Provide the (x, y) coordinate of the cell's center where the given text is located.  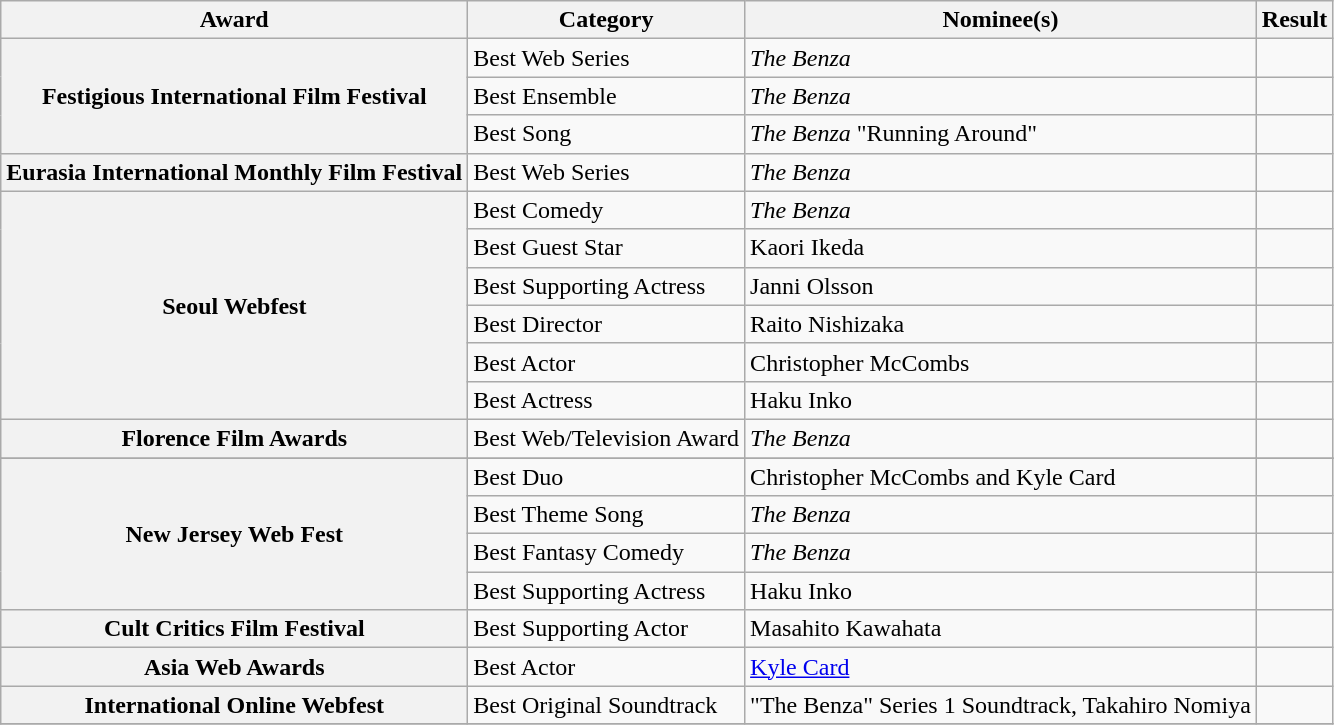
Best Director (606, 324)
Masahito Kawahata (1001, 629)
Kyle Card (1001, 667)
Best Guest Star (606, 248)
Seoul Webfest (234, 305)
Eurasia International Monthly Film Festival (234, 172)
International Online Webfest (234, 705)
Best Supporting Actor (606, 629)
New Jersey Web Fest (234, 534)
Category (606, 20)
Best Theme Song (606, 515)
Nominee(s) (1001, 20)
Cult Critics Film Festival (234, 629)
Christopher McCombs and Kyle Card (1001, 477)
The Benza "Running Around" (1001, 134)
Raito Nishizaka (1001, 324)
Best Ensemble (606, 96)
Best Fantasy Comedy (606, 553)
Best Actress (606, 400)
Best Duo (606, 477)
"The Benza" Series 1 Soundtrack, Takahiro Nomiya (1001, 705)
Best Web/Television Award (606, 438)
Florence Film Awards (234, 438)
Festigious International Film Festival (234, 96)
Christopher McCombs (1001, 362)
Result (1294, 20)
Best Original Soundtrack (606, 705)
Asia Web Awards (234, 667)
Award (234, 20)
Janni Olsson (1001, 286)
Best Comedy (606, 210)
Best Song (606, 134)
Kaori Ikeda (1001, 248)
